From the cell containing the given text, extract its center point as (X, Y) coordinate. 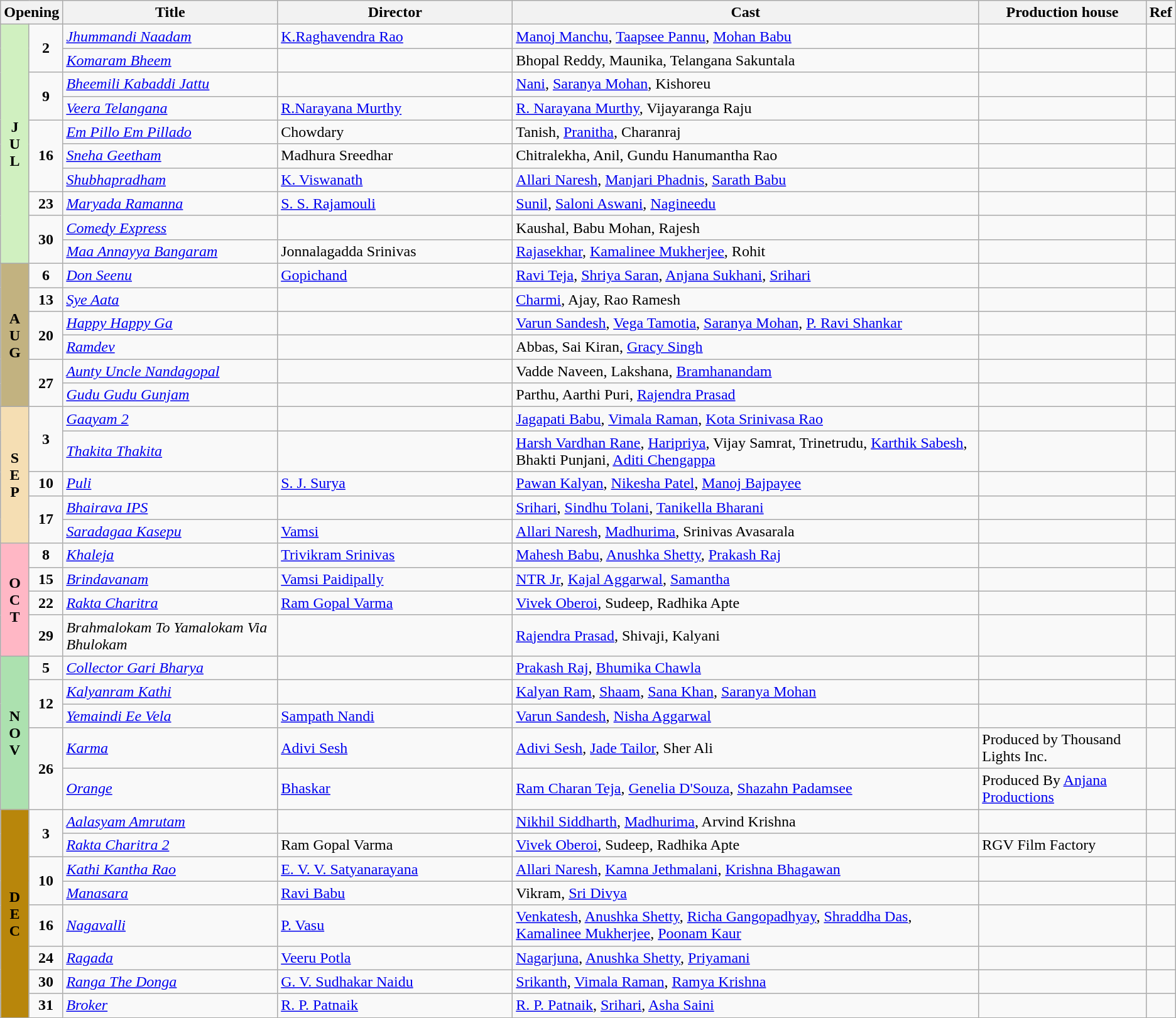
Shubhapradham (170, 180)
Title (170, 13)
17 (46, 519)
Khaleja (170, 555)
Rakta Charitra (170, 603)
Trivikram Srinivas (395, 555)
Chowdary (395, 132)
Tanish, Pranitha, Charanraj (746, 132)
Orange (170, 789)
SEP (15, 475)
OCT (15, 599)
Ragada (170, 958)
Broker (170, 1005)
S. J. Surya (395, 484)
8 (46, 555)
23 (46, 203)
Adivi Sesh (395, 749)
Rakta Charitra 2 (170, 845)
Prakash Raj, Bhumika Chawla (746, 668)
Allari Naresh, Manjari Phadnis, Sarath Babu (746, 180)
AUG (15, 335)
Manoj Manchu, Taapsee Pannu, Mohan Babu (746, 36)
Pawan Kalyan, Nikesha Patel, Manoj Bajpayee (746, 484)
Abbas, Sai Kiran, Gracy Singh (746, 347)
JUL (15, 144)
Bhairava IPS (170, 507)
Allari Naresh, Madhurima, Srinivas Avasarala (746, 531)
Harsh Vardhan Rane, Haripriya, Vijay Samrat, Trinetrudu, Karthik Sabesh, Bhakti Punjani, Aditi Chengappa (746, 451)
Production house (1062, 13)
P. Vasu (395, 926)
Maa Annayya Bangaram (170, 251)
E. V. V. Satyanarayana (395, 869)
Bheemili Kabaddi Jattu (170, 84)
Gopichand (395, 275)
2 (46, 48)
Comedy Express (170, 227)
Jhummandi Naadam (170, 36)
Em Pillo Em Pillado (170, 132)
24 (46, 958)
Brahmalokam To Yamalokam Via Bhulokam (170, 636)
Nikhil Siddharth, Madhurima, Arvind Krishna (746, 821)
Rajendra Prasad, Shivaji, Kalyani (746, 636)
Collector Gari Bharya (170, 668)
Ramdev (170, 347)
Ravi Teja, Shriya Saran, Anjana Sukhani, Srihari (746, 275)
K. Viswanath (395, 180)
R.Narayana Murthy (395, 108)
Gudu Gudu Gunjam (170, 395)
26 (46, 769)
RGV Film Factory (1062, 845)
Kalyanram Kathi (170, 691)
Sye Aata (170, 300)
Opening (31, 13)
Jagapati Babu, Vimala Raman, Kota Srinivasa Rao (746, 419)
Vamsi (395, 531)
Srihari, Sindhu Tolani, Tanikella Bharani (746, 507)
Puli (170, 484)
NTR Jr, Kajal Aggarwal, Samantha (746, 579)
Parthu, Aarthi Puri, Rajendra Prasad (746, 395)
Ranga The Donga (170, 982)
Nagavalli (170, 926)
13 (46, 300)
27 (46, 383)
Sunil, Saloni Aswani, Nagineedu (746, 203)
K.Raghavendra Rao (395, 36)
29 (46, 636)
Don Seenu (170, 275)
Vadde Naveen, Lakshana, Bramhanandam (746, 371)
Chitralekha, Anil, Gundu Hanumantha Rao (746, 156)
Produced by Thousand Lights Inc. (1062, 749)
DEC (15, 914)
Saradagaa Kasepu (170, 531)
Ref (1161, 13)
Vikram, Sri Divya (746, 893)
R. Narayana Murthy, Vijayaranga Raju (746, 108)
Ravi Babu (395, 893)
22 (46, 603)
12 (46, 703)
Varun Sandesh, Vega Tamotia, Saranya Mohan, P. Ravi Shankar (746, 323)
Gaayam 2 (170, 419)
9 (46, 96)
Yemaindi Ee Vela (170, 715)
Rajasekhar, Kamalinee Mukherjee, Rohit (746, 251)
Veeru Potla (395, 958)
Komaram Bheem (170, 60)
S. S. Rajamouli (395, 203)
Produced By Anjana Productions (1062, 789)
6 (46, 275)
Happy Happy Ga (170, 323)
Jonnalagadda Srinivas (395, 251)
R. P. Patnaik, Srihari, Asha Saini (746, 1005)
Allari Naresh, Kamna Jethmalani, Krishna Bhagawan (746, 869)
Venkatesh, Anushka Shetty, Richa Gangopadhyay, Shraddha Das, Kamalinee Mukherjee, Poonam Kaur (746, 926)
Cast (746, 13)
Sneha Geetham (170, 156)
Nagarjuna, Anushka Shetty, Priyamani (746, 958)
31 (46, 1005)
G. V. Sudhakar Naidu (395, 982)
Aalasyam Amrutam (170, 821)
NOV (15, 732)
20 (46, 335)
Manasara (170, 893)
Ram Charan Teja, Genelia D'Souza, Shazahn Padamsee (746, 789)
Madhura Sreedhar (395, 156)
Kaushal, Babu Mohan, Rajesh (746, 227)
Vamsi Paidipally (395, 579)
Charmi, Ajay, Rao Ramesh (746, 300)
Nani, Saranya Mohan, Kishoreu (746, 84)
15 (46, 579)
Srikanth, Vimala Raman, Ramya Krishna (746, 982)
Aunty Uncle Nandagopal (170, 371)
Kalyan Ram, Shaam, Sana Khan, Saranya Mohan (746, 691)
Adivi Sesh, Jade Tailor, Sher Ali (746, 749)
Thakita Thakita (170, 451)
Brindavanam (170, 579)
Bhopal Reddy, Maunika, Telangana Sakuntala (746, 60)
5 (46, 668)
Bhaskar (395, 789)
Director (395, 13)
R. P. Patnaik (395, 1005)
Kathi Kantha Rao (170, 869)
Varun Sandesh, Nisha Aggarwal (746, 715)
Karma (170, 749)
Sampath Nandi (395, 715)
Veera Telangana (170, 108)
Mahesh Babu, Anushka Shetty, Prakash Raj (746, 555)
Maryada Ramanna (170, 203)
